From the cell containing the given text, extract its center point as [X, Y] coordinate. 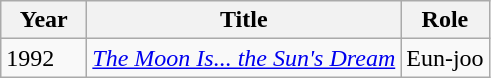
Role [445, 20]
Eun-joo [445, 58]
The Moon Is... the Sun's Dream [244, 58]
Year [44, 20]
Title [244, 20]
1992 [44, 58]
